Return [x, y] of the center of cell containing provided text 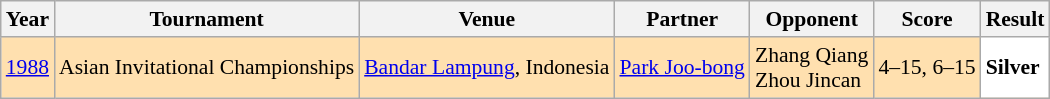
Year [28, 19]
Asian Invitational Championships [206, 68]
Park Joo-bong [682, 68]
Result [1016, 19]
Zhang Qiang Zhou Jincan [812, 68]
Opponent [812, 19]
Score [926, 19]
4–15, 6–15 [926, 68]
Silver [1016, 68]
Partner [682, 19]
1988 [28, 68]
Venue [486, 19]
Bandar Lampung, Indonesia [486, 68]
Tournament [206, 19]
